Search for the cell housing the specified text and yield its (X, Y) center coordinate. 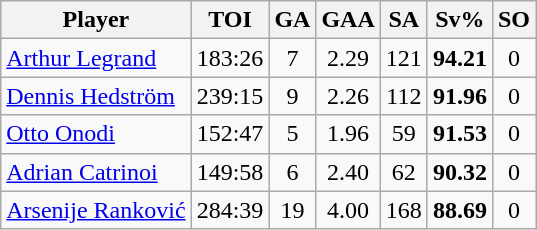
152:47 (230, 134)
19 (292, 210)
1.96 (348, 134)
2.26 (348, 96)
Otto Onodi (96, 134)
5 (292, 134)
Arthur Legrand (96, 58)
88.69 (460, 210)
GAA (348, 20)
GA (292, 20)
Dennis Hedström (96, 96)
6 (292, 172)
9 (292, 96)
168 (404, 210)
90.32 (460, 172)
284:39 (230, 210)
TOI (230, 20)
2.29 (348, 58)
4.00 (348, 210)
59 (404, 134)
91.96 (460, 96)
121 (404, 58)
Player (96, 20)
Sv% (460, 20)
Adrian Catrinoi (96, 172)
91.53 (460, 134)
SO (514, 20)
183:26 (230, 58)
239:15 (230, 96)
94.21 (460, 58)
149:58 (230, 172)
112 (404, 96)
7 (292, 58)
62 (404, 172)
2.40 (348, 172)
Arsenije Ranković (96, 210)
SA (404, 20)
